Extract the [x, y] coordinate from the center of the cell holding the provided text.  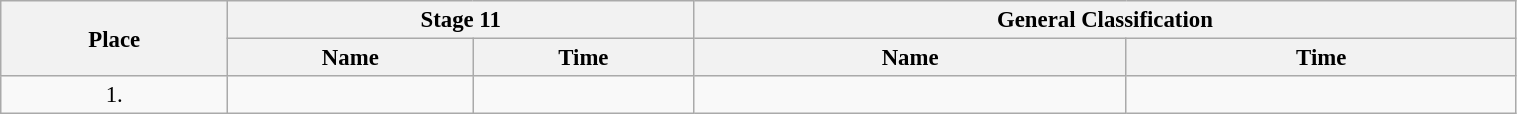
Stage 11 [461, 20]
Place [114, 38]
1. [114, 95]
General Classification [1105, 20]
